Extract the (X, Y) coordinate from the center of the cell holding the provided text.  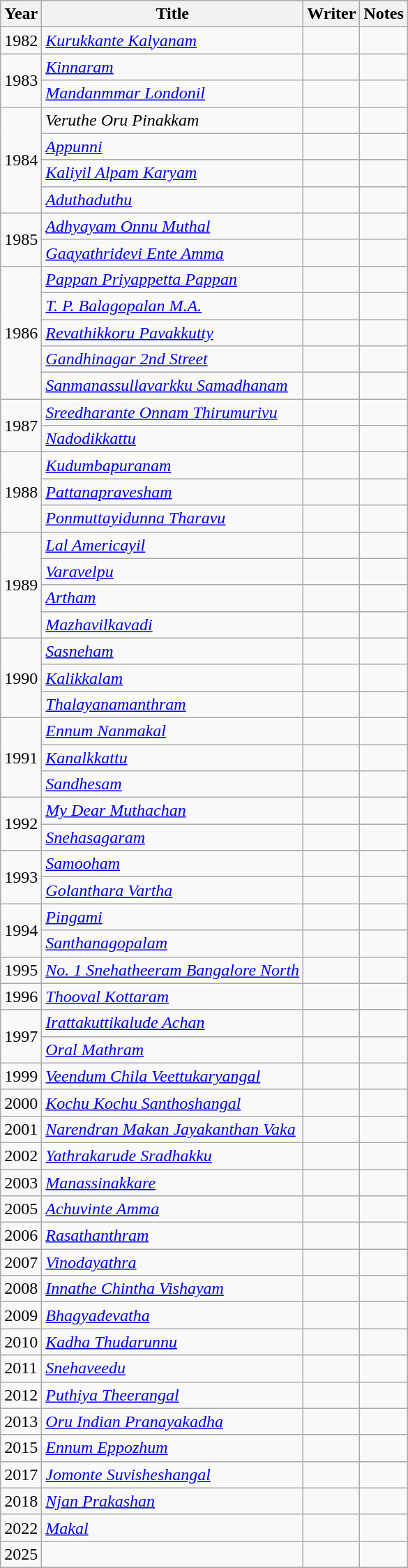
2001 (21, 1129)
Snehasagaram (173, 837)
Gandhinagar 2nd Street (173, 359)
Pattanapravesham (173, 492)
Oru Indian Pranayakadha (173, 1421)
Nadodikkattu (173, 439)
Manassinakkare (173, 1183)
Irattakuttikalude Achan (173, 1023)
Appunni (173, 147)
1993 (21, 877)
1984 (21, 160)
2000 (21, 1103)
Aduthaduthu (173, 200)
1992 (21, 824)
Vinodayathra (173, 1262)
My Dear Muthachan (173, 811)
Title (173, 14)
Veendum Chila Veettukaryangal (173, 1076)
Bhagyadevatha (173, 1315)
Writer (332, 14)
No. 1 Snehatheeram Bangalore North (173, 970)
Golanthara Vartha (173, 890)
Thooval Kottaram (173, 996)
2018 (21, 1501)
Samooham (173, 864)
Kurukkante Kalyanam (173, 40)
Yathrakarude Sradhakku (173, 1156)
Innathe Chintha Vishayam (173, 1289)
2017 (21, 1474)
2007 (21, 1262)
1982 (21, 40)
1996 (21, 996)
T. P. Balagopalan M.A. (173, 306)
Makal (173, 1528)
Ponmuttayidunna Tharavu (173, 518)
1994 (21, 930)
Kadha Thudarunnu (173, 1342)
1995 (21, 970)
Artham (173, 598)
1987 (21, 426)
Lal Americayil (173, 545)
Mandanmmar Londonil (173, 94)
Sasneham (173, 651)
Jomonte Suvisheshangal (173, 1474)
Sanmanassullavarkku Samadhanam (173, 386)
Puthiya Theerangal (173, 1395)
Rasathanthram (173, 1236)
Gaayathridevi Ente Amma (173, 253)
1986 (21, 332)
1990 (21, 678)
Pingami (173, 917)
Oral Mathram (173, 1050)
Santhanagopalam (173, 943)
2022 (21, 1528)
Notes (384, 14)
2003 (21, 1183)
2025 (21, 1554)
1988 (21, 492)
2006 (21, 1236)
Kinnaram (173, 67)
2013 (21, 1421)
Sandhesam (173, 784)
Kochu Kochu Santhoshangal (173, 1103)
1989 (21, 585)
Njan Prakashan (173, 1501)
Kaliyil Alpam Karyam (173, 173)
1983 (21, 80)
Revathikkoru Pavakkutty (173, 333)
Veruthe Oru Pinakkam (173, 120)
1991 (21, 757)
Kudumbapuranam (173, 465)
Narendran Makan Jayakanthan Vaka (173, 1129)
2012 (21, 1395)
Sreedharante Onnam Thirumurivu (173, 412)
2009 (21, 1315)
1997 (21, 1036)
1999 (21, 1076)
2002 (21, 1156)
Adhyayam Onnu Muthal (173, 226)
Ennum Nanmakal (173, 731)
Thalayanamanthram (173, 704)
2015 (21, 1448)
Snehaveedu (173, 1368)
2005 (21, 1209)
Year (21, 14)
Kanalkkattu (173, 757)
Pappan Priyappetta Pappan (173, 279)
Ennum Eppozhum (173, 1448)
Mazhavilkavadi (173, 625)
1985 (21, 239)
2008 (21, 1289)
Kalikkalam (173, 678)
Varavelpu (173, 572)
2011 (21, 1368)
2010 (21, 1342)
Achuvinte Amma (173, 1209)
